Search for the cell housing the specified text and yield its [X, Y] center coordinate. 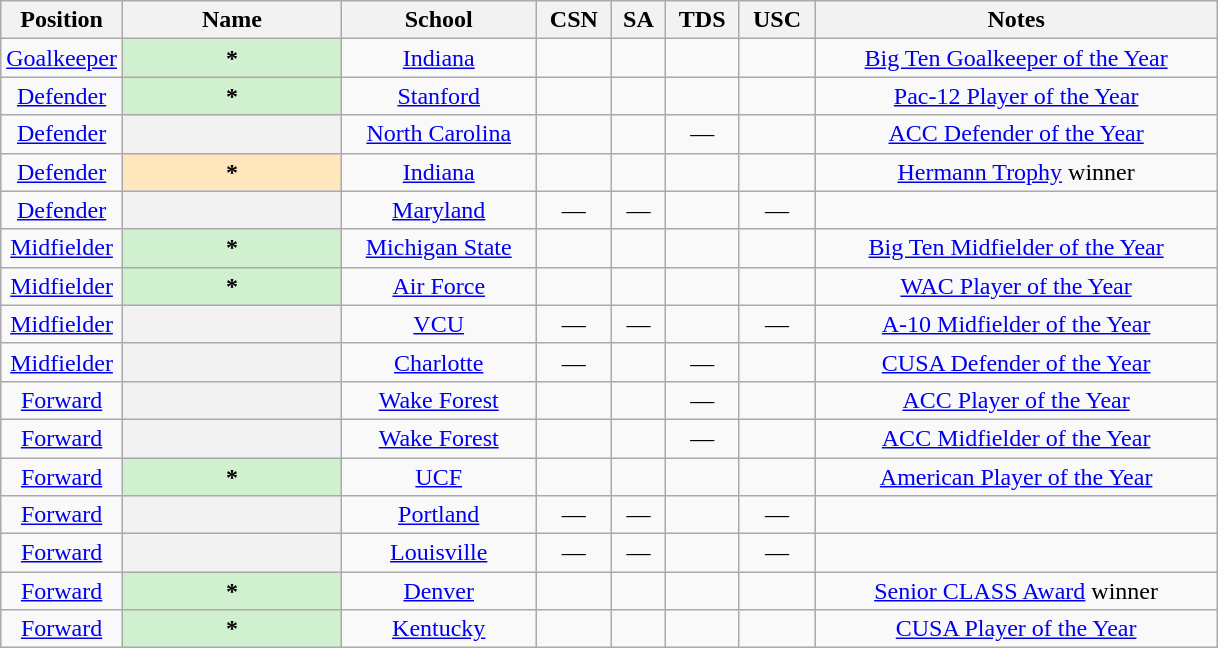
CUSA Player of the Year [1016, 629]
Kentucky [438, 629]
TDS [702, 20]
American Player of the Year [1016, 477]
CUSA Defender of the Year [1016, 362]
Air Force [438, 286]
Goalkeeper [62, 58]
ACC Midfielder of the Year [1016, 438]
WAC Player of the Year [1016, 286]
UCF [438, 477]
SA [638, 20]
Name [232, 20]
Big Ten Goalkeeper of the Year [1016, 58]
Denver [438, 591]
USC [777, 20]
North Carolina [438, 134]
Stanford [438, 96]
Maryland [438, 210]
Michigan State [438, 248]
Louisville [438, 553]
Pac-12 Player of the Year [1016, 96]
Hermann Trophy winner [1016, 172]
A-10 Midfielder of the Year [1016, 324]
Position [62, 20]
Charlotte [438, 362]
Notes [1016, 20]
CSN [574, 20]
School [438, 20]
Portland [438, 515]
VCU [438, 324]
ACC Player of the Year [1016, 400]
Senior CLASS Award winner [1016, 591]
ACC Defender of the Year [1016, 134]
Big Ten Midfielder of the Year [1016, 248]
